Determine the (X, Y) coordinate at the center of the cell enclosing the given text.  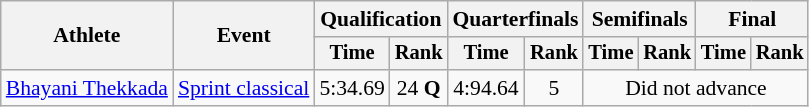
Qualification (380, 19)
Semifinals (639, 19)
4:94.64 (486, 88)
Quarterfinals (515, 19)
24 Q (419, 88)
Bhayani Thekkada (87, 88)
5:34.69 (352, 88)
Did not advance (696, 88)
Event (244, 36)
5 (554, 88)
Athlete (87, 36)
Final (752, 19)
Sprint classical (244, 88)
